Find where the given text appears and provide that cell's center as (X, Y) coordinate. 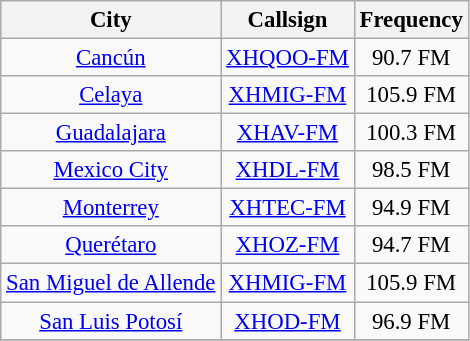
98.5 FM (411, 170)
San Luis Potosí (111, 321)
XHAV-FM (288, 133)
Mexico City (111, 170)
Cancún (111, 58)
Callsign (288, 20)
94.9 FM (411, 208)
City (111, 20)
Guadalajara (111, 133)
XHOZ-FM (288, 245)
96.9 FM (411, 321)
100.3 FM (411, 133)
Monterrey (111, 208)
Celaya (111, 95)
Querétaro (111, 245)
XHTEC-FM (288, 208)
94.7 FM (411, 245)
XHOD-FM (288, 321)
San Miguel de Allende (111, 283)
XHDL-FM (288, 170)
90.7 FM (411, 58)
Frequency (411, 20)
XHQOO-FM (288, 58)
